Find where the given text appears and provide that cell's center as [x, y] coordinate. 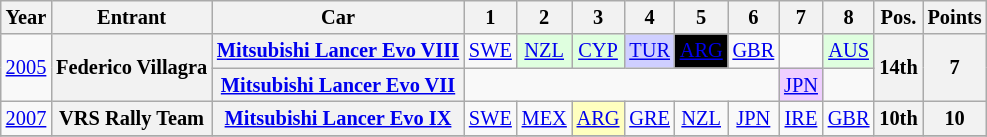
AUS [849, 51]
Mitsubishi Lancer Evo VIII [338, 51]
Points [955, 17]
MEX [544, 118]
2007 [26, 118]
IRE [801, 118]
10th [898, 118]
CYP [598, 51]
3 [598, 17]
2 [544, 17]
14th [898, 68]
Entrant [132, 17]
4 [649, 17]
VRS Rally Team [132, 118]
GRE [649, 118]
Pos. [898, 17]
6 [754, 17]
1 [490, 17]
5 [702, 17]
Car [338, 17]
Mitsubishi Lancer Evo IX [338, 118]
Federico Villagra [132, 68]
Mitsubishi Lancer Evo VII [338, 85]
10 [955, 118]
2005 [26, 68]
Year [26, 17]
TUR [649, 51]
8 [849, 17]
